Detect which cell encompasses the target text, then output its (X, Y) center coordinate. 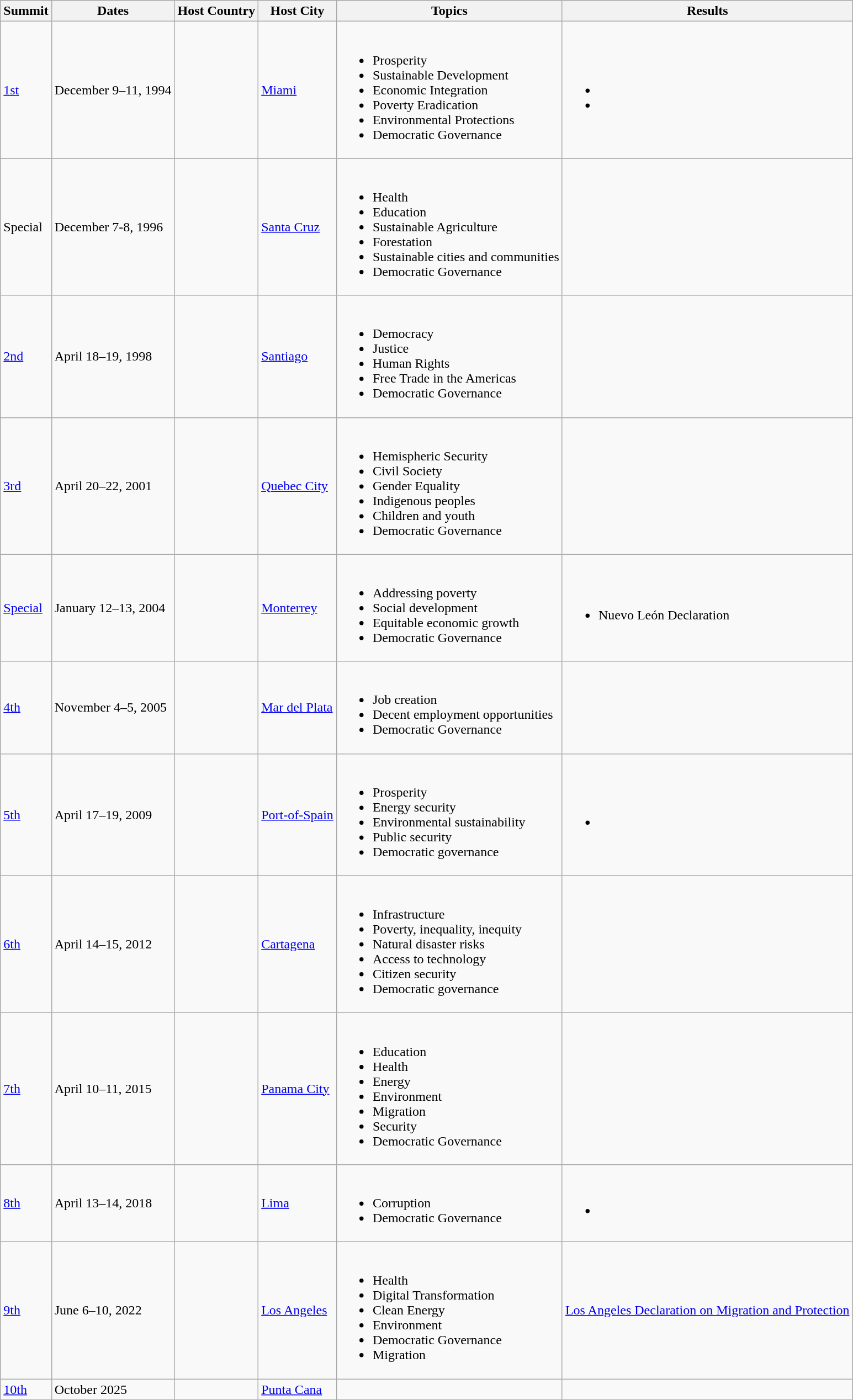
Cartagena (298, 944)
EducationHealthEnergyEnvironmentMigrationSecurityDemocratic Governance (449, 1089)
October 2025 (113, 1390)
Lima (298, 1203)
Los Angeles Declaration on Migration and Protection (707, 1310)
November 4–5, 2005 (113, 708)
December 7-8, 1996 (113, 227)
HealthDigital TransformationClean EnergyEnvironmentDemocratic GovernanceMigration (449, 1310)
Results (707, 11)
ProsperitySustainable DevelopmentEconomic IntegrationPoverty EradicationEnvironmental ProtectionsDemocratic Governance (449, 90)
January 12–13, 2004 (113, 608)
Miami (298, 90)
Punta Cana (298, 1390)
InfrastructurePoverty, inequality, inequityNatural disaster risksAccess to technologyCitizen securityDemocratic governance (449, 944)
Mar del Plata (298, 708)
Dates (113, 11)
Quebec City (298, 486)
6th (26, 944)
9th (26, 1310)
April 20–22, 2001 (113, 486)
Topics (449, 11)
7th (26, 1089)
June 6–10, 2022 (113, 1310)
Monterrey (298, 608)
April 10–11, 2015 (113, 1089)
Panama City (298, 1089)
HealthEducationSustainable AgricultureForestationSustainable cities and communitiesDemocratic Governance (449, 227)
Host Country (216, 11)
ProsperityEnergy securityEnvironmental sustainabilityPublic securityDemocratic governance (449, 815)
Host City (298, 11)
DemocracyJusticeHuman RightsFree Trade in the AmericasDemocratic Governance (449, 357)
April 17–19, 2009 (113, 815)
April 18–19, 1998 (113, 357)
2nd (26, 357)
CorruptionDemocratic Governance (449, 1203)
December 9–11, 1994 (113, 90)
Hemispheric SecurityCivil SocietyGender EqualityIndigenous peoplesChildren and youthDemocratic Governance (449, 486)
3rd (26, 486)
Los Angeles (298, 1310)
Summit (26, 11)
April 13–14, 2018 (113, 1203)
Addressing povertySocial developmentEquitable economic growthDemocratic Governance (449, 608)
8th (26, 1203)
1st (26, 90)
4th (26, 708)
Port-of-Spain (298, 815)
10th (26, 1390)
5th (26, 815)
Job creationDecent employment opportunitiesDemocratic Governance (449, 708)
Nuevo León Declaration (707, 608)
April 14–15, 2012 (113, 944)
Santa Cruz (298, 227)
Santiago (298, 357)
